Pinpoint the cell where the given text exists, returning its (x, y) midpoint coordinate. 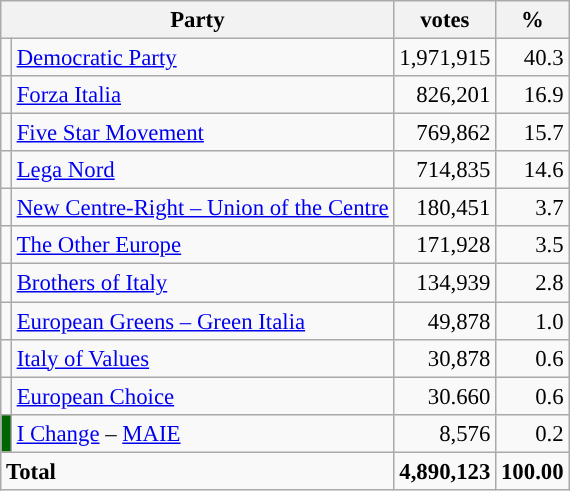
8,576 (445, 433)
769,862 (445, 133)
40.3 (532, 58)
171,928 (445, 245)
714,835 (445, 170)
14.6 (532, 170)
New Centre-Right – Union of the Centre (202, 208)
Five Star Movement (202, 133)
Italy of Values (202, 358)
% (532, 20)
15.7 (532, 133)
1.0 (532, 321)
30,878 (445, 358)
Lega Nord (202, 170)
180,451 (445, 208)
100.00 (532, 471)
I Change – MAIE (202, 433)
European Choice (202, 396)
2.8 (532, 283)
European Greens – Green Italia (202, 321)
Forza Italia (202, 95)
4,890,123 (445, 471)
Brothers of Italy (202, 283)
3.7 (532, 208)
Party (198, 20)
Total (198, 471)
3.5 (532, 245)
16.9 (532, 95)
826,201 (445, 95)
134,939 (445, 283)
votes (445, 20)
49,878 (445, 321)
30.660 (445, 396)
The Other Europe (202, 245)
Democratic Party (202, 58)
1,971,915 (445, 58)
0.2 (532, 433)
